Return (X, Y) of the center of cell containing provided text 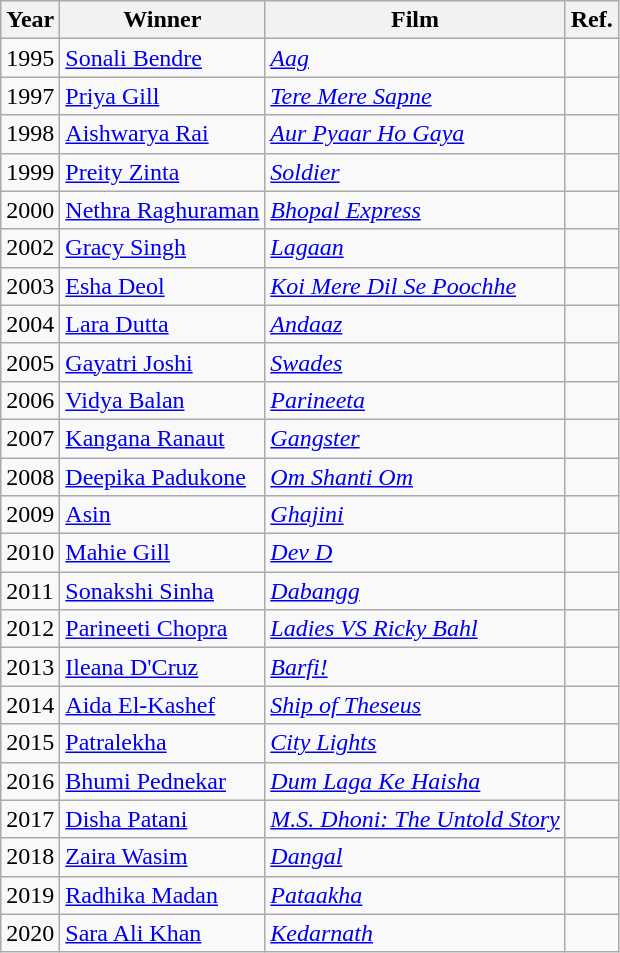
Pataakha (415, 895)
2011 (30, 591)
2004 (30, 324)
2019 (30, 895)
Andaaz (415, 324)
Sonakshi Sinha (162, 591)
Kangana Ranaut (162, 438)
Ladies VS Ricky Bahl (415, 629)
1995 (30, 58)
2015 (30, 743)
Soldier (415, 172)
2017 (30, 819)
2012 (30, 629)
2000 (30, 210)
2009 (30, 515)
Ship of Theseus (415, 705)
Barfi! (415, 667)
2013 (30, 667)
Film (415, 20)
Lara Dutta (162, 324)
Dabangg (415, 591)
Ileana D'Cruz (162, 667)
Priya Gill (162, 96)
Patralekha (162, 743)
1999 (30, 172)
Winner (162, 20)
Year (30, 20)
Parineeta (415, 400)
Aishwarya Rai (162, 134)
Nethra Raghuraman (162, 210)
2010 (30, 553)
2002 (30, 248)
2008 (30, 477)
Gracy Singh (162, 248)
2006 (30, 400)
Koi Mere Dil Se Poochhe (415, 286)
Esha Deol (162, 286)
Ghajini (415, 515)
2003 (30, 286)
Bhumi Pednekar (162, 781)
Vidya Balan (162, 400)
Kedarnath (415, 933)
2018 (30, 857)
Om Shanti Om (415, 477)
Aida El-Kashef (162, 705)
1998 (30, 134)
Ref. (592, 20)
City Lights (415, 743)
Zaira Wasim (162, 857)
2014 (30, 705)
M.S. Dhoni: The Untold Story (415, 819)
Parineeti Chopra (162, 629)
Preity Zinta (162, 172)
Disha Patani (162, 819)
2007 (30, 438)
Sonali Bendre (162, 58)
2020 (30, 933)
Dum Laga Ke Haisha (415, 781)
Gayatri Joshi (162, 362)
1997 (30, 96)
2005 (30, 362)
Dangal (415, 857)
Aur Pyaar Ho Gaya (415, 134)
Aag (415, 58)
Tere Mere Sapne (415, 96)
Gangster (415, 438)
Swades (415, 362)
Deepika Padukone (162, 477)
Mahie Gill (162, 553)
Sara Ali Khan (162, 933)
Asin (162, 515)
2016 (30, 781)
Radhika Madan (162, 895)
Bhopal Express (415, 210)
Dev D (415, 553)
Lagaan (415, 248)
